Provide the (x, y) coordinate of the cell's center where the given text is located.  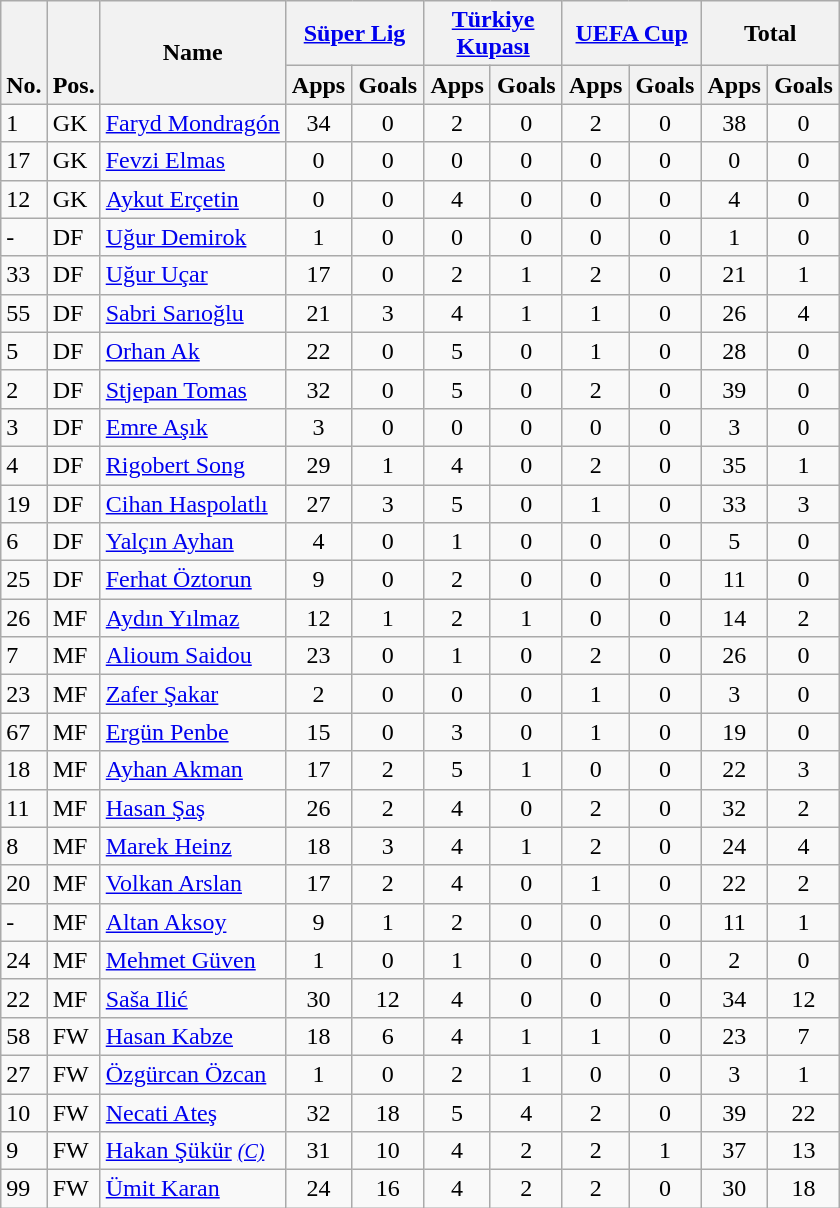
Rigobert Song (192, 465)
35 (734, 465)
Faryd Mondragón (192, 123)
Emre Aşık (192, 427)
Uğur Demirok (192, 237)
Cihan Haspolatlı (192, 503)
Hakan Şükür (C) (192, 1151)
Zafer Şakar (192, 694)
25 (24, 580)
Sabri Sarıoğlu (192, 313)
Hasan Kabze (192, 1036)
Marek Heinz (192, 846)
Ayhan Akman (192, 770)
99 (24, 1189)
14 (734, 618)
Ergün Penbe (192, 732)
37 (734, 1151)
Hasan Şaş (192, 808)
Pos. (74, 52)
Yalçın Ayhan (192, 542)
31 (318, 1151)
28 (734, 351)
16 (388, 1189)
Necati Ateş (192, 1113)
Ferhat Öztorun (192, 580)
55 (24, 313)
Uğur Uçar (192, 275)
Total (770, 34)
29 (318, 465)
13 (803, 1151)
58 (24, 1036)
Mehmet Güven (192, 960)
67 (24, 732)
Altan Aksoy (192, 922)
Türkiye Kupası (494, 34)
Aykut Erçetin (192, 199)
38 (734, 123)
Orhan Ak (192, 351)
Volkan Arslan (192, 884)
Stjepan Tomas (192, 389)
Ümit Karan (192, 1189)
Fevzi Elmas (192, 161)
Özgürcan Özcan (192, 1074)
Name (192, 52)
20 (24, 884)
No. (24, 52)
8 (24, 846)
Saša Ilić (192, 998)
Alioum Saidou (192, 656)
15 (318, 732)
Süper Lig (354, 34)
Aydın Yılmaz (192, 618)
UEFA Cup (632, 34)
